Locate the cell with the specified text and output its (x, y) center coordinate. 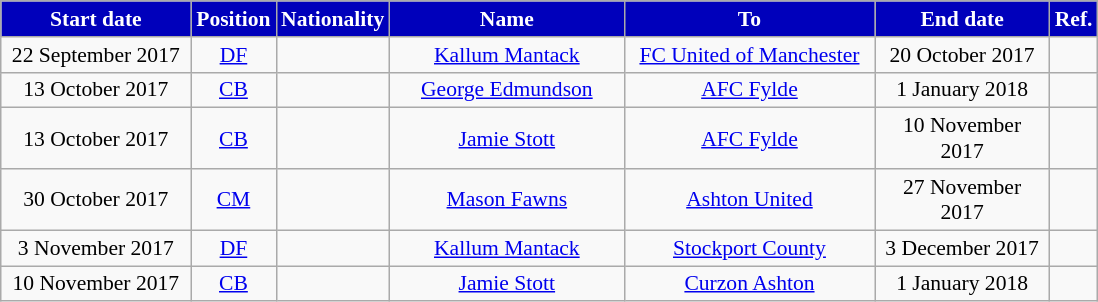
FC United of Manchester (749, 55)
27 November 2017 (962, 200)
Name (506, 19)
Curzon Ashton (749, 284)
Start date (96, 19)
Stockport County (749, 248)
Nationality (332, 19)
Ashton United (749, 200)
CM (234, 200)
George Edmundson (506, 90)
20 October 2017 (962, 55)
30 October 2017 (96, 200)
End date (962, 19)
Position (234, 19)
22 September 2017 (96, 55)
3 November 2017 (96, 248)
To (749, 19)
Mason Fawns (506, 200)
3 December 2017 (962, 248)
Ref. (1074, 19)
